For the text-containing cell, return its midpoint in [X, Y] coordinate format. 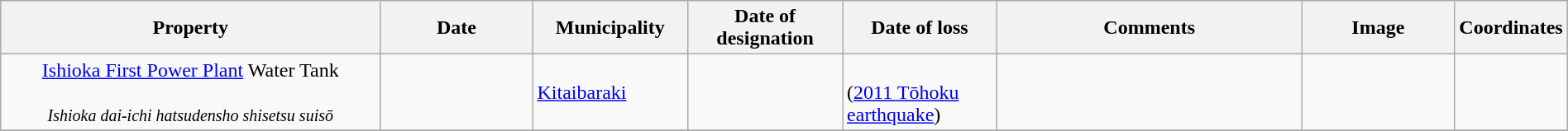
Ishioka First Power Plant Water TankIshioka dai-ichi hatsudensho shisetsu suisō [190, 92]
Date [457, 28]
Date of loss [920, 28]
Kitaibaraki [610, 92]
(2011 Tōhoku earthquake) [920, 92]
Comments [1150, 28]
Date of designation [766, 28]
Property [190, 28]
Coordinates [1511, 28]
Municipality [610, 28]
Image [1378, 28]
